Detect which cell encompasses the target text, then output its (x, y) center coordinate. 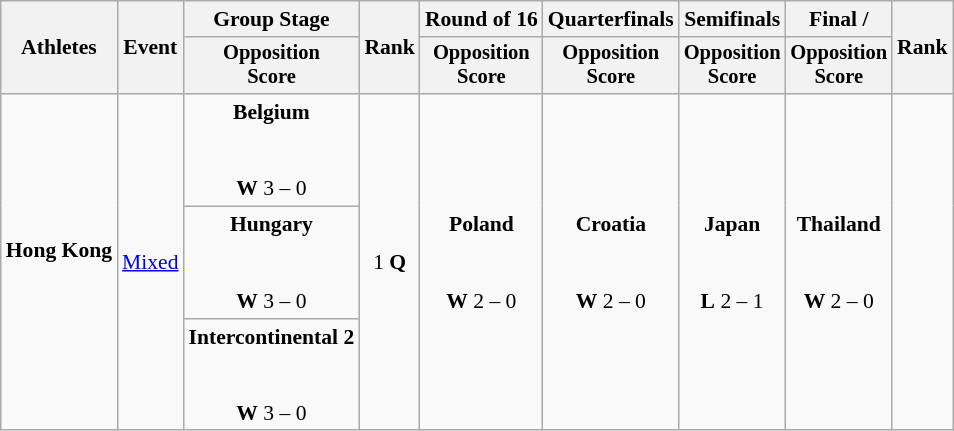
PolandW 2 – 0 (482, 262)
Final / (838, 19)
Group Stage (272, 19)
BelgiumW 3 – 0 (272, 150)
Semifinals (732, 19)
JapanL 2 – 1 (732, 262)
Round of 16 (482, 19)
Quarterfinals (611, 19)
Athletes (59, 48)
HungaryW 3 – 0 (272, 263)
CroatiaW 2 – 0 (611, 262)
ThailandW 2 – 0 (838, 262)
Intercontinental 2W 3 – 0 (272, 375)
Mixed (150, 262)
Event (150, 48)
1 Q (390, 262)
Hong Kong (59, 262)
